Determine the (x, y) coordinate at the center of the cell enclosing the given text.  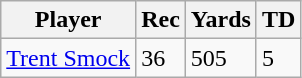
36 (161, 58)
505 (220, 58)
5 (278, 58)
Trent Smock (68, 58)
TD (278, 20)
Player (68, 20)
Rec (161, 20)
Yards (220, 20)
